Return the (X, Y) coordinate for the center point of the cell that contains the specified text.  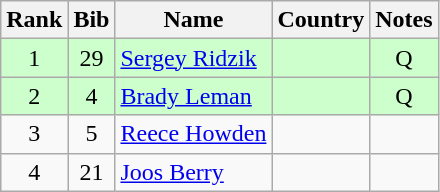
1 (34, 58)
Joos Berry (194, 172)
5 (92, 134)
Rank (34, 20)
Bib (92, 20)
21 (92, 172)
Notes (404, 20)
Name (194, 20)
Reece Howden (194, 134)
Sergey Ridzik (194, 58)
Country (321, 20)
3 (34, 134)
2 (34, 96)
29 (92, 58)
Brady Leman (194, 96)
